Search for the cell housing the specified text and yield its (x, y) center coordinate. 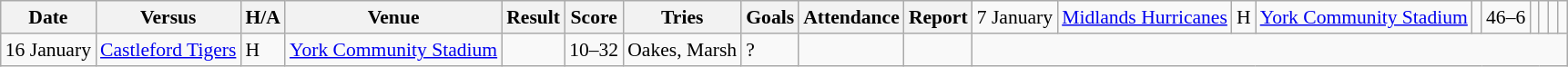
Venue (393, 17)
Castleford Tigers (168, 50)
Oakes, Marsh (682, 50)
Date (48, 17)
16 January (48, 50)
Goals (770, 17)
46–6 (1506, 17)
10–32 (594, 50)
Report (938, 17)
Tries (682, 17)
Attendance (851, 17)
7 January (1014, 17)
? (770, 50)
Versus (168, 17)
Score (594, 17)
Result (534, 17)
H/A (262, 17)
Midlands Hurricanes (1145, 17)
